Provide the [x, y] coordinate of the cell's center where the given text is located.  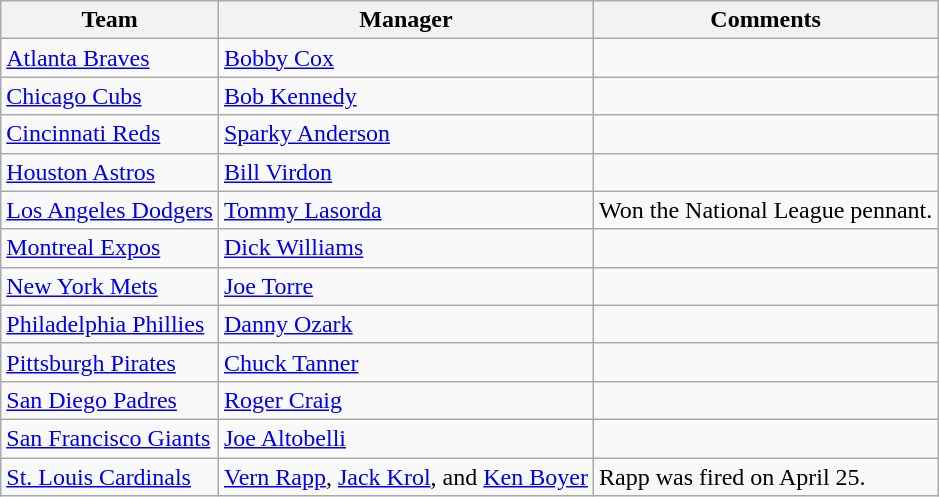
Joe Altobelli [406, 438]
Sparky Anderson [406, 134]
Atlanta Braves [110, 58]
Dick Williams [406, 248]
Danny Ozark [406, 324]
Comments [765, 20]
Chicago Cubs [110, 96]
New York Mets [110, 286]
San Francisco Giants [110, 438]
Won the National League pennant. [765, 210]
Rapp was fired on April 25. [765, 477]
Houston Astros [110, 172]
San Diego Padres [110, 400]
Manager [406, 20]
Joe Torre [406, 286]
Bob Kennedy [406, 96]
Bobby Cox [406, 58]
St. Louis Cardinals [110, 477]
Chuck Tanner [406, 362]
Philadelphia Phillies [110, 324]
Bill Virdon [406, 172]
Los Angeles Dodgers [110, 210]
Vern Rapp, Jack Krol, and Ken Boyer [406, 477]
Roger Craig [406, 400]
Pittsburgh Pirates [110, 362]
Team [110, 20]
Cincinnati Reds [110, 134]
Montreal Expos [110, 248]
Tommy Lasorda [406, 210]
